Determine the (X, Y) coordinate at the center of the cell enclosing the given text.  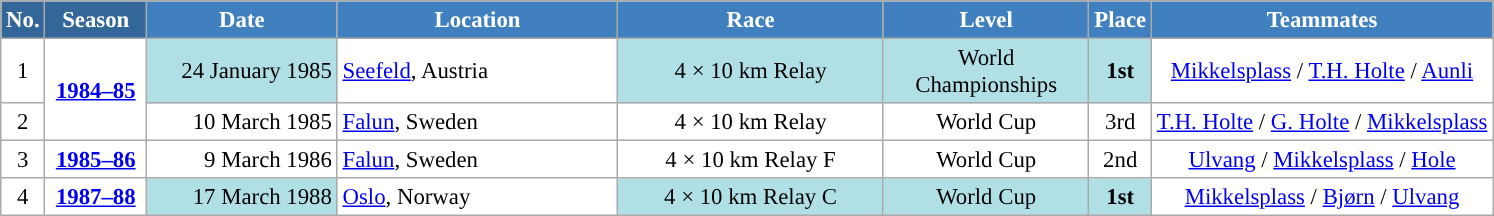
4 × 10 km Relay F (751, 160)
24 January 1985 (242, 72)
Level (986, 20)
9 March 1986 (242, 160)
17 March 1988 (242, 197)
10 March 1985 (242, 122)
Mikkelsplass / T.H. Holte / Aunli (1322, 72)
Ulvang / Mikkelsplass / Hole (1322, 160)
Mikkelsplass / Bjørn / Ulvang (1322, 197)
Season (96, 20)
3rd (1120, 122)
1984–85 (96, 90)
1987–88 (96, 197)
Teammates (1322, 20)
4 (23, 197)
4 × 10 km Relay C (751, 197)
Oslo, Norway (478, 197)
Place (1120, 20)
T.H. Holte / G. Holte / Mikkelsplass (1322, 122)
1985–86 (96, 160)
2nd (1120, 160)
Race (751, 20)
Seefeld, Austria (478, 72)
2 (23, 122)
No. (23, 20)
Date (242, 20)
3 (23, 160)
Location (478, 20)
World Championships (986, 72)
1 (23, 72)
